Capture the cell that displays the provided text and extract its (X, Y) central coordinate. 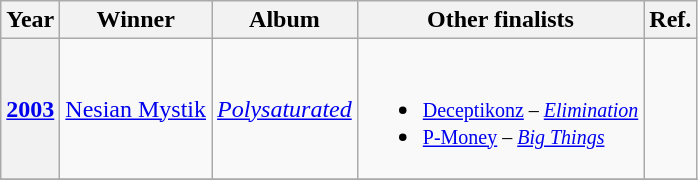
Album (285, 20)
Other finalists (500, 20)
Year (30, 20)
Polysaturated (285, 109)
Ref. (670, 20)
Deceptikonz – EliminationP-Money – Big Things (500, 109)
Winner (136, 20)
2003 (30, 109)
Nesian Mystik (136, 109)
